Detect which cell encompasses the target text, then output its (x, y) center coordinate. 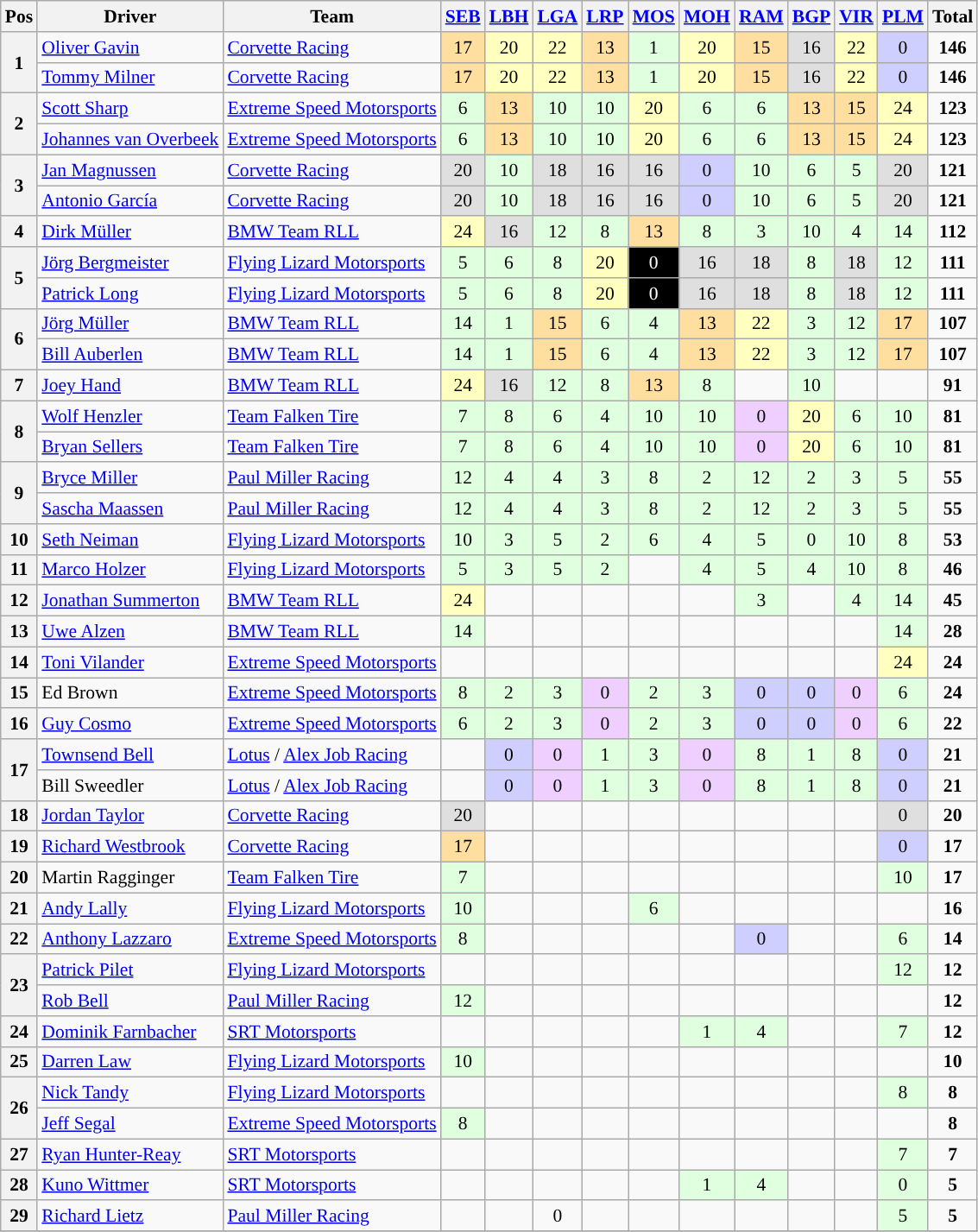
Kuno Wittmer (129, 1185)
Marco Holzer (129, 570)
91 (953, 386)
RAM (761, 16)
Antonio García (129, 201)
Jan Magnussen (129, 170)
PLM (903, 16)
46 (953, 570)
BGP (811, 16)
Townsend Bell (129, 755)
29 (19, 1216)
9 (19, 494)
Bill Sweedler (129, 786)
Sascha Maassen (129, 509)
Joey Hand (129, 386)
Pos (19, 16)
Jonathan Summerton (129, 601)
Team (331, 16)
Driver (129, 16)
Patrick Long (129, 294)
Wolf Henzler (129, 416)
Jörg Müller (129, 324)
19 (19, 847)
Jörg Bergmeister (129, 262)
VIR (856, 16)
Tommy Milner (129, 78)
27 (19, 1154)
Toni Vilander (129, 662)
Ed Brown (129, 693)
Seth Neiman (129, 540)
23 (19, 986)
Martin Ragginger (129, 878)
Nick Tandy (129, 1093)
Jordan Taylor (129, 816)
Rob Bell (129, 1001)
45 (953, 601)
Oliver Gavin (129, 47)
Ryan Hunter-Reay (129, 1154)
Bill Auberlen (129, 355)
Bryan Sellers (129, 447)
Darren Law (129, 1062)
Anthony Lazzaro (129, 939)
Total (953, 16)
112 (953, 232)
Johannes van Overbeek (129, 140)
LGA (558, 16)
Richard Westbrook (129, 847)
Bryce Miller (129, 478)
Dominik Farnbacher (129, 1032)
Uwe Alzen (129, 632)
Patrick Pilet (129, 970)
Jeff Segal (129, 1124)
MOH (707, 16)
Andy Lally (129, 908)
Richard Lietz (129, 1216)
25 (19, 1062)
LRP (604, 16)
11 (19, 570)
SEB (463, 16)
26 (19, 1109)
Guy Cosmo (129, 724)
LBH (509, 16)
Scott Sharp (129, 109)
MOS (654, 16)
Dirk Müller (129, 232)
53 (953, 540)
